Return (X, Y) of the center of cell containing provided text 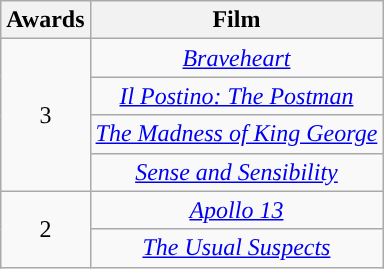
Il Postino: The Postman (236, 96)
Film (236, 20)
Sense and Sensibility (236, 172)
The Madness of King George (236, 134)
Awards (46, 20)
The Usual Suspects (236, 248)
3 (46, 115)
Apollo 13 (236, 210)
Braveheart (236, 58)
2 (46, 229)
